Scan for the cell matching the given text and deliver its [X, Y] coordinate at center. 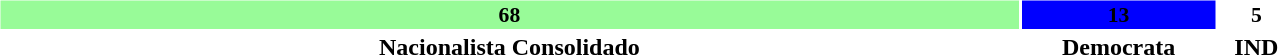
13 [1118, 14]
68 [509, 14]
